Pinpoint the cell where the given text exists, returning its (x, y) midpoint coordinate. 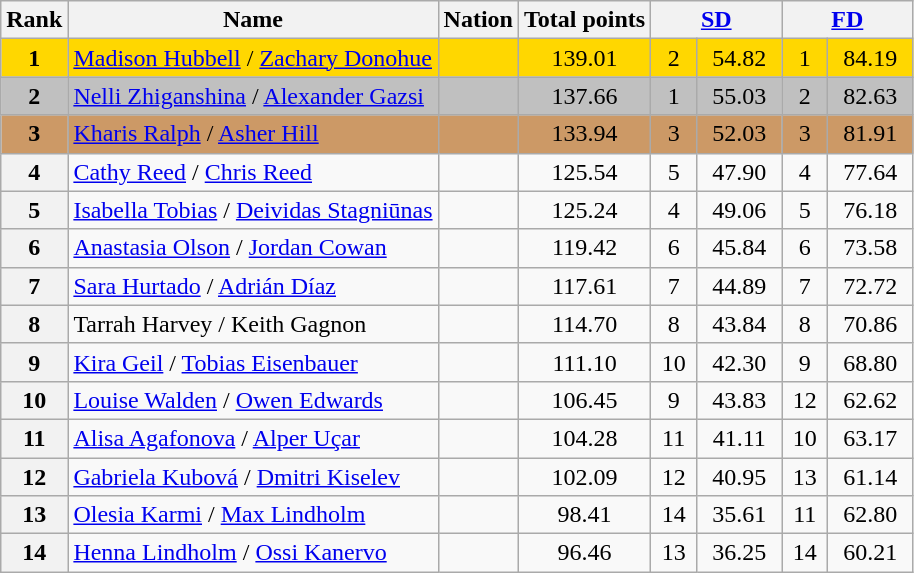
62.62 (870, 400)
102.09 (584, 477)
Olesia Karmi / Max Lindholm (253, 515)
Kira Geil / Tobias Eisenbauer (253, 362)
96.46 (584, 553)
Tarrah Harvey / Keith Gagnon (253, 324)
49.06 (740, 210)
98.41 (584, 515)
Name (253, 20)
FD (848, 20)
125.24 (584, 210)
62.80 (870, 515)
106.45 (584, 400)
45.84 (740, 248)
72.72 (870, 286)
35.61 (740, 515)
42.30 (740, 362)
Nation (478, 20)
133.94 (584, 134)
81.91 (870, 134)
76.18 (870, 210)
43.83 (740, 400)
114.70 (584, 324)
119.42 (584, 248)
55.03 (740, 96)
47.90 (740, 172)
43.84 (740, 324)
40.95 (740, 477)
63.17 (870, 438)
125.54 (584, 172)
44.89 (740, 286)
139.01 (584, 58)
84.19 (870, 58)
36.25 (740, 553)
82.63 (870, 96)
Isabella Tobias / Deividas Stagniūnas (253, 210)
Anastasia Olson / Jordan Cowan (253, 248)
60.21 (870, 553)
Total points (584, 20)
73.58 (870, 248)
Cathy Reed / Chris Reed (253, 172)
Kharis Ralph / Asher Hill (253, 134)
111.10 (584, 362)
104.28 (584, 438)
137.66 (584, 96)
61.14 (870, 477)
68.80 (870, 362)
Madison Hubbell / Zachary Donohue (253, 58)
Gabriela Kubová / Dmitri Kiselev (253, 477)
52.03 (740, 134)
Henna Lindholm / Ossi Kanervo (253, 553)
SD (716, 20)
Alisa Agafonova / Alper Uçar (253, 438)
Nelli Zhiganshina / Alexander Gazsi (253, 96)
41.11 (740, 438)
Rank (34, 20)
77.64 (870, 172)
70.86 (870, 324)
117.61 (584, 286)
Louise Walden / Owen Edwards (253, 400)
54.82 (740, 58)
Sara Hurtado / Adrián Díaz (253, 286)
